Capture the cell that displays the provided text and extract its (x, y) central coordinate. 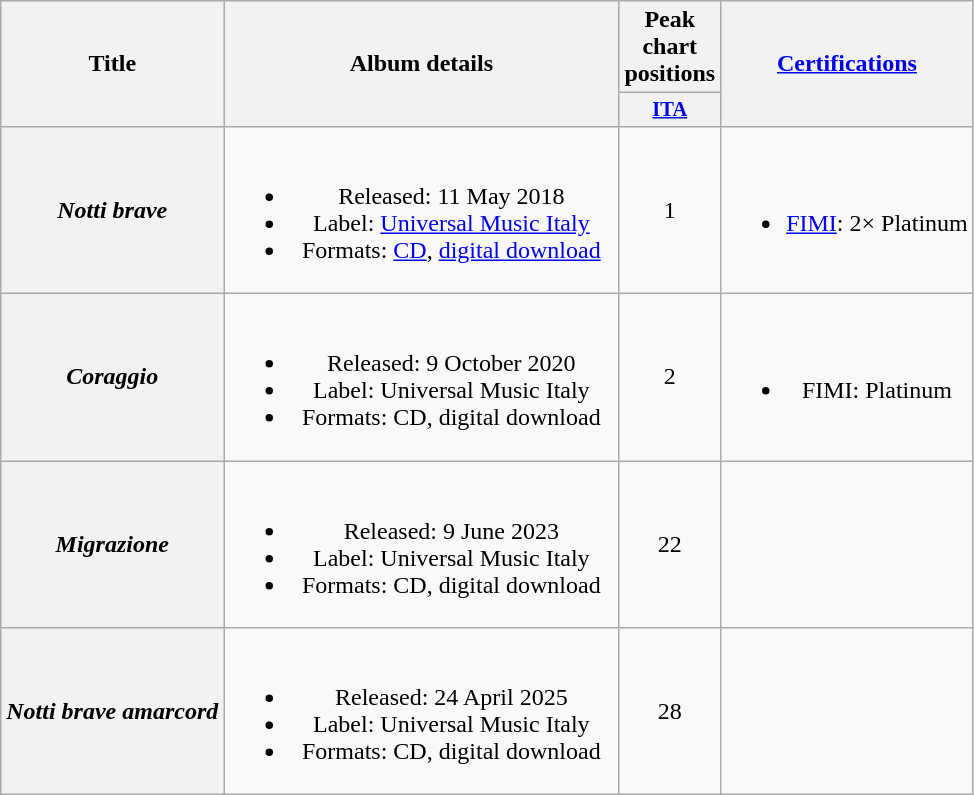
Coraggio (112, 378)
Released: 11 May 2018Label: Universal Music ItalyFormats: CD, digital download (422, 210)
Notti brave amarcord (112, 712)
Released: 24 April 2025Label: Universal Music ItalyFormats: CD, digital download (422, 712)
FIMI: 2× Platinum (848, 210)
2 (670, 378)
Released: 9 June 2023Label: Universal Music ItalyFormats: CD, digital download (422, 544)
FIMI: Platinum (848, 378)
Migrazione (112, 544)
Released: 9 October 2020Label: Universal Music ItalyFormats: CD, digital download (422, 378)
1 (670, 210)
Certifications (848, 64)
22 (670, 544)
28 (670, 712)
Album details (422, 64)
ITA (670, 110)
Title (112, 64)
Peak chart positions (670, 47)
Notti brave (112, 210)
